Provide the (X, Y) coordinate of the cell's center where the given text is located.  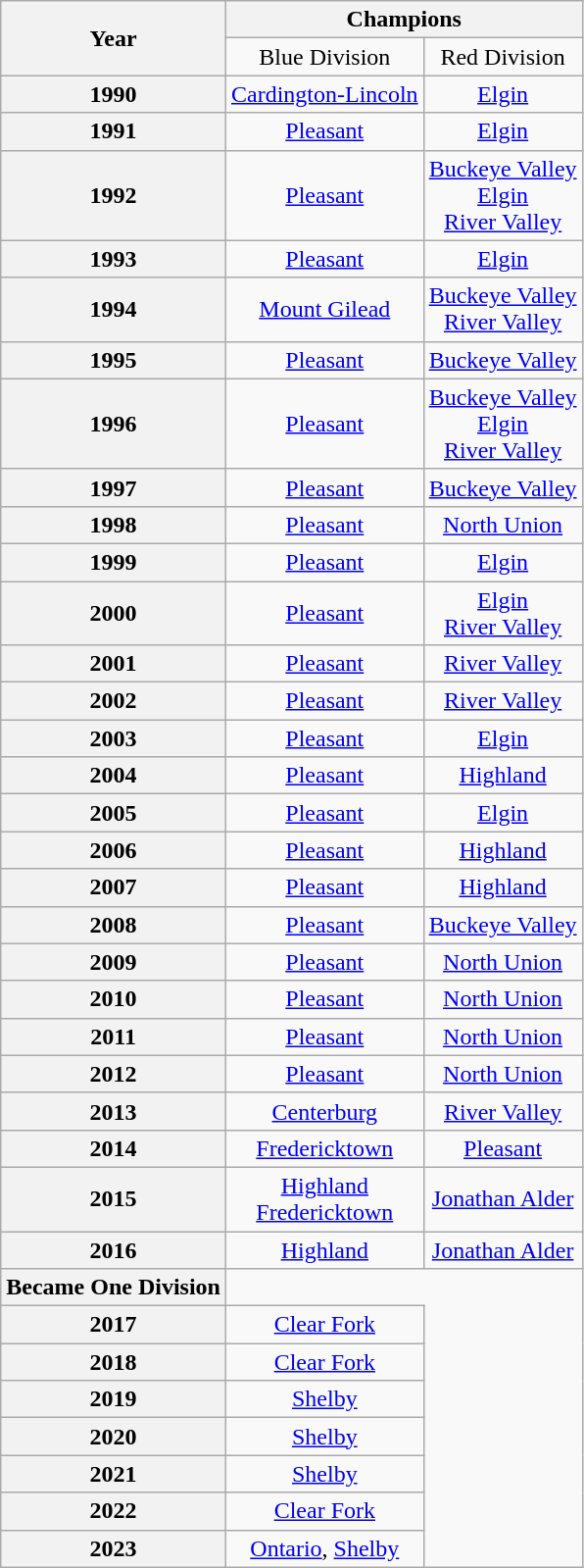
2006 (114, 850)
Champions (404, 20)
1997 (114, 487)
2020 (114, 1437)
1992 (114, 195)
1999 (114, 562)
2008 (114, 925)
Mount Gilead (324, 310)
2001 (114, 664)
2015 (114, 1198)
2003 (114, 738)
2011 (114, 1037)
1993 (114, 259)
1994 (114, 310)
Centerburg (324, 1111)
2005 (114, 813)
1991 (114, 131)
Fredericktown (324, 1148)
2016 (114, 1250)
2023 (114, 1548)
Ontario, Shelby (324, 1548)
1996 (114, 424)
2018 (114, 1362)
2021 (114, 1474)
2019 (114, 1399)
2017 (114, 1325)
2012 (114, 1074)
Blue Division (324, 57)
2002 (114, 701)
1990 (114, 94)
2004 (114, 776)
ElginRiver Valley (503, 612)
2010 (114, 999)
2022 (114, 1511)
1998 (114, 525)
2014 (114, 1148)
HighlandFredericktown (324, 1198)
Became One Division (114, 1288)
Buckeye ValleyRiver Valley (503, 310)
Year (114, 38)
2013 (114, 1111)
Red Division (503, 57)
2000 (114, 612)
1995 (114, 360)
Cardington-Lincoln (324, 94)
2007 (114, 887)
2009 (114, 962)
